Identify which cell holds the provided text, then report its (X, Y) central coordinate. 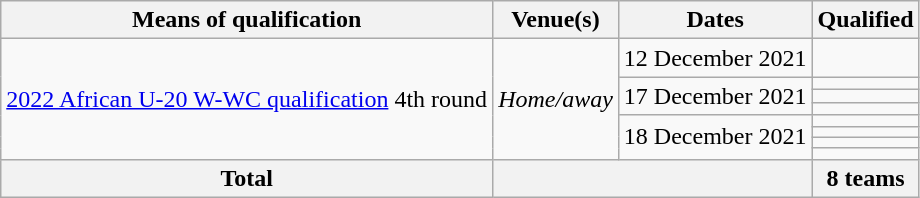
Qualified (866, 20)
2022 African U-20 W-WC qualification 4th round (247, 99)
Total (247, 178)
8 teams (866, 178)
17 December 2021 (715, 96)
18 December 2021 (715, 137)
Means of qualification (247, 20)
Home/away (556, 99)
12 December 2021 (715, 58)
Venue(s) (556, 20)
Dates (715, 20)
